Capture the cell that displays the provided text and extract its [x, y] central coordinate. 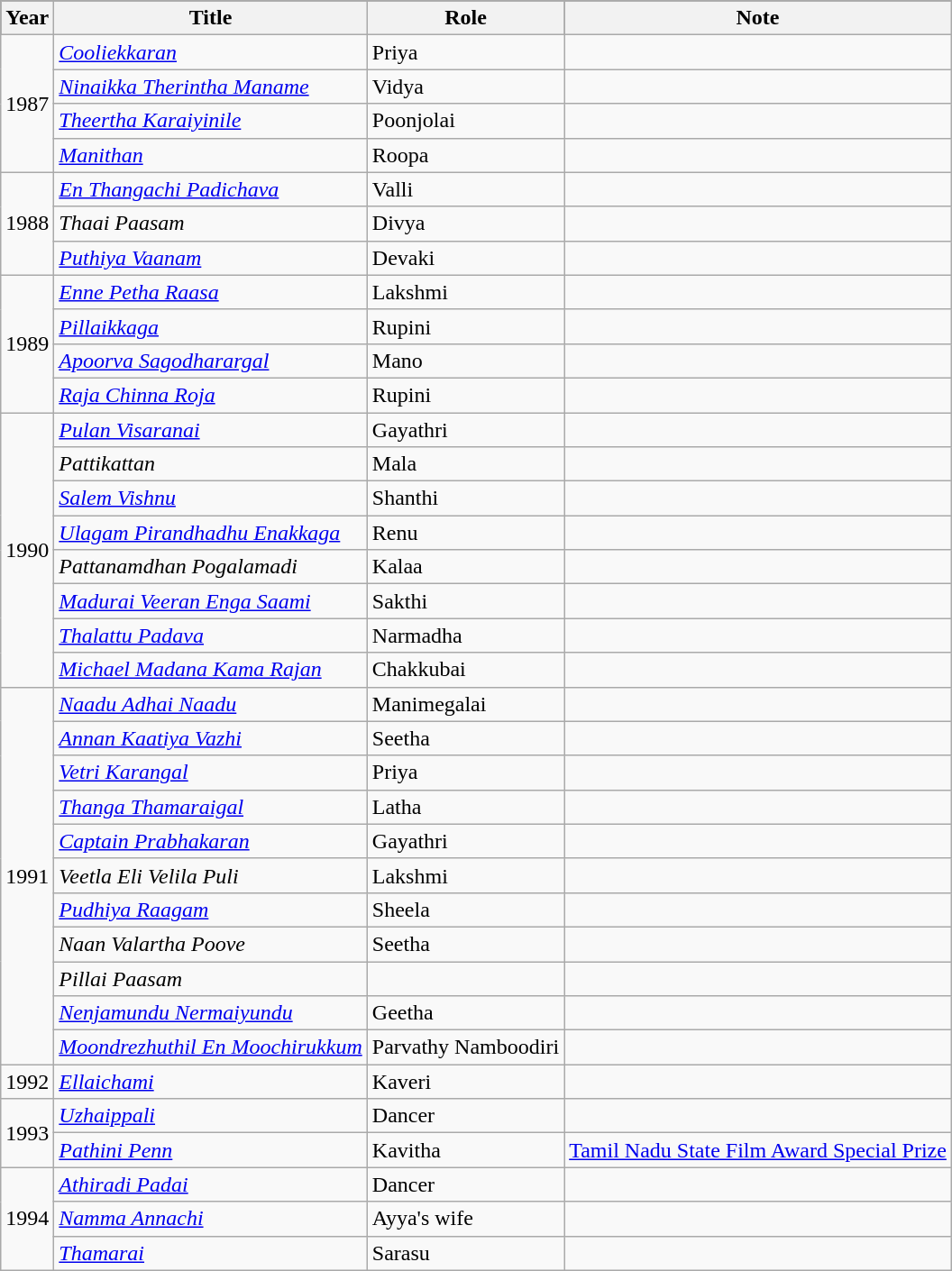
Pathini Penn [211, 1150]
Devaki [465, 258]
Raja Chinna Roja [211, 395]
Enne Petha Raasa [211, 292]
Cooliekkaran [211, 52]
1990 [27, 550]
Mala [465, 464]
Thaai Paasam [211, 224]
Thanga Thamaraigal [211, 807]
Title [211, 18]
Sakthi [465, 601]
Ulagam Pirandhadhu Enakkaga [211, 533]
Roopa [465, 155]
Uzhaippali [211, 1116]
Salem Vishnu [211, 498]
Ayya's wife [465, 1219]
Ellaichami [211, 1082]
Athiradi Padai [211, 1184]
Sheela [465, 910]
Kavitha [465, 1150]
Vetri Karangal [211, 773]
1994 [27, 1219]
Valli [465, 189]
Ninaikka Therintha Maname [211, 87]
Pillai Paasam [211, 978]
Pattanamdhan Pogalamadi [211, 567]
Sarasu [465, 1253]
Year [27, 18]
1988 [27, 224]
Nenjamundu Nermaiyundu [211, 1013]
Manithan [211, 155]
Thamarai [211, 1253]
1992 [27, 1082]
Geetha [465, 1013]
Madurai Veeran Enga Saami [211, 601]
Renu [465, 533]
Pillaikkaga [211, 326]
Latha [465, 807]
Namma Annachi [211, 1219]
Apoorva Sagodharargal [211, 361]
Narmadha [465, 635]
Pulan Visaranai [211, 430]
Role [465, 18]
Vidya [465, 87]
1989 [27, 343]
Kalaa [465, 567]
1991 [27, 876]
Theertha Karaiyinile [211, 121]
Michael Madana Kama Rajan [211, 670]
Annan Kaatiya Vazhi [211, 738]
Thalattu Padava [211, 635]
Naadu Adhai Naadu [211, 704]
1993 [27, 1133]
Shanthi [465, 498]
Note [758, 18]
Moondrezhuthil En Moochirukkum [211, 1047]
Pattikattan [211, 464]
Pudhiya Raagam [211, 910]
En Thangachi Padichava [211, 189]
Divya [465, 224]
Veetla Eli Velila Puli [211, 875]
Mano [465, 361]
Tamil Nadu State Film Award Special Prize [758, 1150]
Kaveri [465, 1082]
Poonjolai [465, 121]
1987 [27, 104]
Puthiya Vaanam [211, 258]
Parvathy Namboodiri [465, 1047]
Naan Valartha Poove [211, 944]
Chakkubai [465, 670]
Captain Prabhakaran [211, 841]
Manimegalai [465, 704]
